Find where the given text appears and provide that cell's center as [x, y] coordinate. 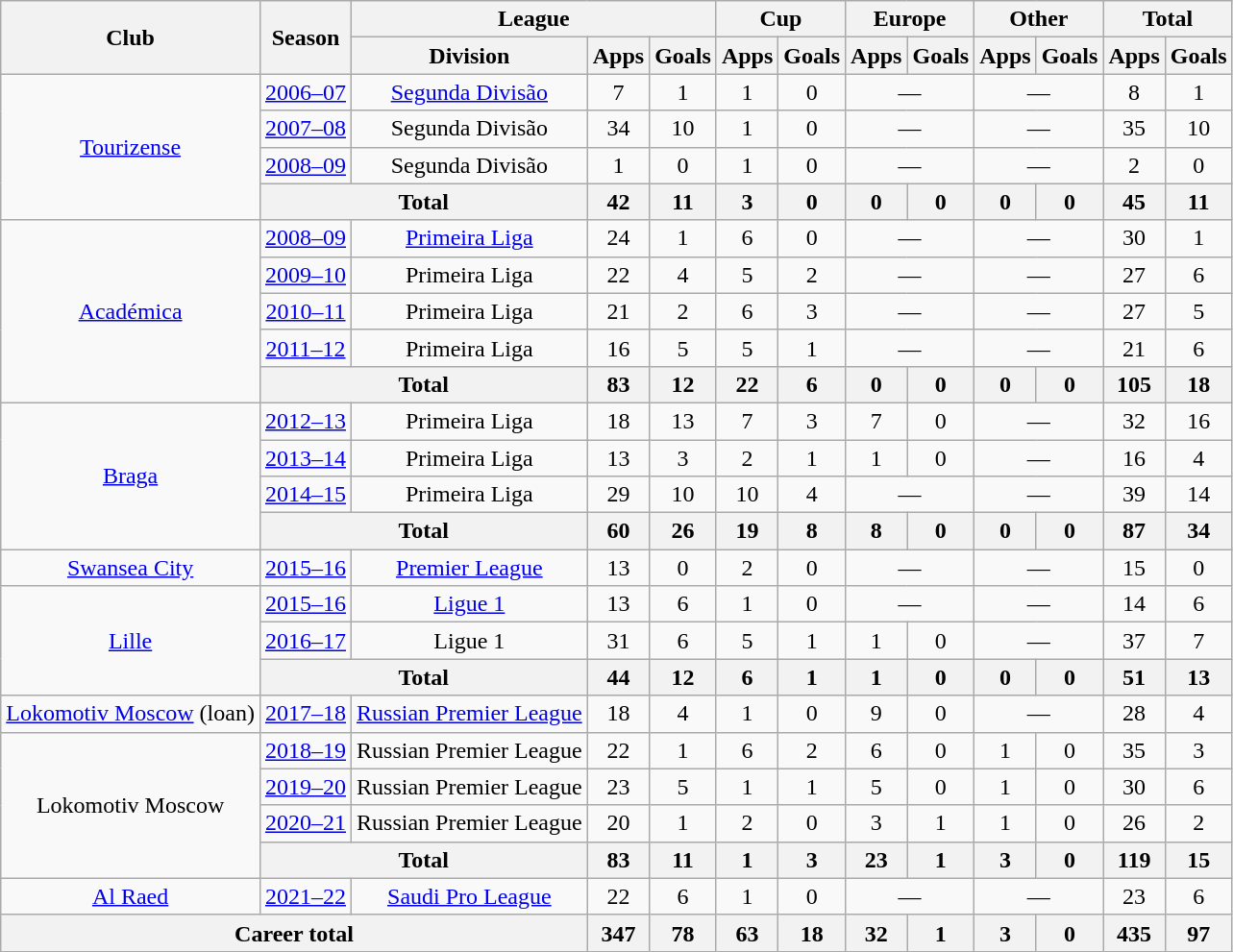
105 [1134, 384]
19 [747, 531]
Saudi Pro League [470, 896]
2016–17 [306, 641]
Europe [910, 19]
2009–10 [306, 275]
2017–18 [306, 714]
Club [131, 37]
Tourizense [131, 147]
78 [683, 933]
Premier League [470, 568]
Lokomotiv Moscow [131, 805]
87 [1134, 531]
Other [1039, 19]
44 [618, 677]
31 [618, 641]
9 [876, 714]
Swansea City [131, 568]
29 [618, 495]
119 [1134, 860]
2018–19 [306, 750]
2019–20 [306, 787]
435 [1134, 933]
51 [1134, 677]
97 [1198, 933]
2012–13 [306, 421]
2014–15 [306, 495]
45 [1134, 202]
60 [618, 531]
2006–07 [306, 92]
2010–11 [306, 311]
24 [618, 238]
2021–22 [306, 896]
2020–21 [306, 823]
20 [618, 823]
Braga [131, 476]
28 [1134, 714]
Cup [780, 19]
63 [747, 933]
League [534, 19]
42 [618, 202]
Lokomotiv Moscow (loan) [131, 714]
347 [618, 933]
2013–14 [306, 458]
Career total [294, 933]
2007–08 [306, 129]
Season [306, 37]
Académica [131, 311]
2011–12 [306, 348]
39 [1134, 495]
Lille [131, 641]
37 [1134, 641]
Division [470, 56]
Al Raed [131, 896]
